Detect which cell encompasses the target text, then output its (x, y) center coordinate. 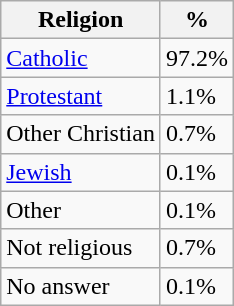
Protestant (81, 96)
Other (81, 210)
Jewish (81, 172)
Catholic (81, 58)
% (196, 20)
No answer (81, 286)
Religion (81, 20)
Other Christian (81, 134)
Not religious (81, 248)
97.2% (196, 58)
1.1% (196, 96)
